From the cell containing the given text, extract its center point as (X, Y) coordinate. 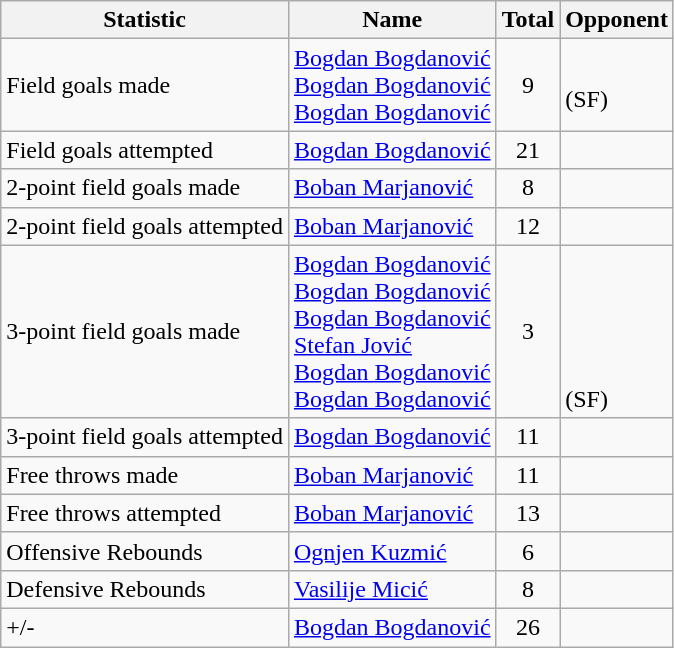
Offensive Rebounds (145, 551)
Statistic (145, 20)
Vasilije Micić (392, 589)
3 (528, 332)
2-point field goals attempted (145, 226)
21 (528, 150)
12 (528, 226)
Defensive Rebounds (145, 589)
Field goals attempted (145, 150)
Ognjen Kuzmić (392, 551)
Bogdan BogdanovićBogdan BogdanovićBogdan Bogdanović (392, 85)
3-point field goals attempted (145, 437)
6 (528, 551)
Free throws attempted (145, 513)
9 (528, 85)
Total (528, 20)
Bogdan BogdanovićBogdan BogdanovićBogdan BogdanovićStefan JovićBogdan BogdanovićBogdan Bogdanović (392, 332)
+/- (145, 627)
13 (528, 513)
Free throws made (145, 475)
Name (392, 20)
26 (528, 627)
2-point field goals made (145, 188)
3-point field goals made (145, 332)
Opponent (617, 20)
Field goals made (145, 85)
